Scan for the cell matching the given text and deliver its (x, y) coordinate at center. 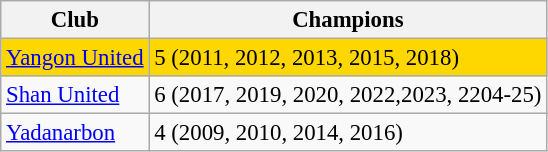
Shan United (75, 95)
Champions (348, 20)
6 (2017, 2019, 2020, 2022,2023, 2204-25) (348, 95)
Yadanarbon (75, 133)
Yangon United (75, 58)
Club (75, 20)
4 (2009, 2010, 2014, 2016) (348, 133)
5 (2011, 2012, 2013, 2015, 2018) (348, 58)
